Output the (x, y) coordinate of the center of the cell containing the given text.  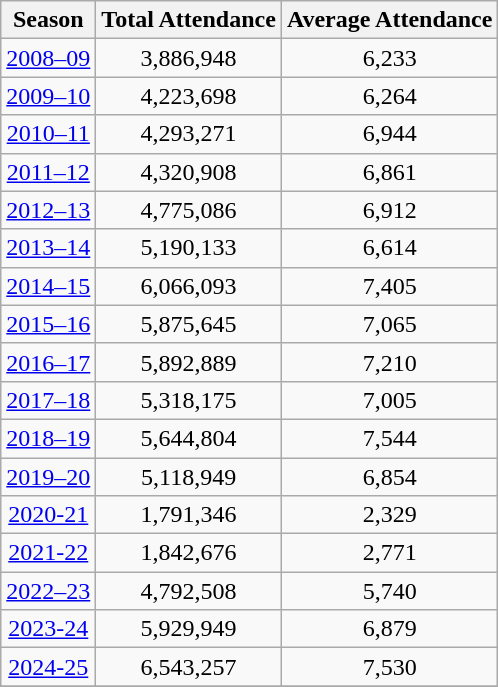
4,293,271 (189, 134)
2008–09 (48, 58)
5,740 (390, 591)
Average Attendance (390, 20)
5,318,175 (189, 400)
4,792,508 (189, 591)
2024-25 (48, 667)
7,210 (390, 362)
5,118,949 (189, 477)
2015–16 (48, 324)
2012–13 (48, 210)
2019–20 (48, 477)
2023-24 (48, 629)
7,005 (390, 400)
2010–11 (48, 134)
2014–15 (48, 286)
2016–17 (48, 362)
2,771 (390, 553)
5,892,889 (189, 362)
2,329 (390, 515)
7,530 (390, 667)
2013–14 (48, 248)
2017–18 (48, 400)
7,405 (390, 286)
2021-22 (48, 553)
6,912 (390, 210)
7,544 (390, 438)
6,264 (390, 96)
6,854 (390, 477)
1,791,346 (189, 515)
5,875,645 (189, 324)
3,886,948 (189, 58)
7,065 (390, 324)
6,233 (390, 58)
4,775,086 (189, 210)
Total Attendance (189, 20)
1,842,676 (189, 553)
4,223,698 (189, 96)
2009–10 (48, 96)
4,320,908 (189, 172)
2020-21 (48, 515)
6,944 (390, 134)
6,879 (390, 629)
2011–12 (48, 172)
6,614 (390, 248)
Season (48, 20)
6,543,257 (189, 667)
6,861 (390, 172)
2022–23 (48, 591)
5,929,949 (189, 629)
6,066,093 (189, 286)
5,644,804 (189, 438)
2018–19 (48, 438)
5,190,133 (189, 248)
